Identify which cell holds the provided text, then report its (X, Y) central coordinate. 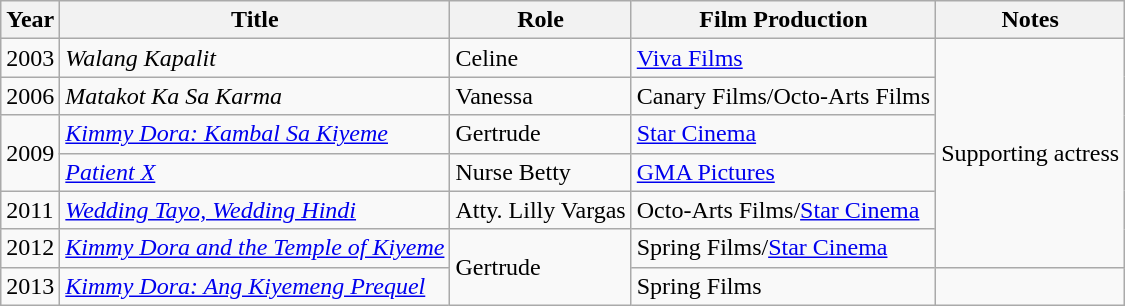
Viva Films (783, 58)
Title (255, 20)
Role (540, 20)
Nurse Betty (540, 172)
2006 (30, 96)
Kimmy Dora: Ang Kiyemeng Prequel (255, 286)
2011 (30, 210)
2003 (30, 58)
2009 (30, 153)
GMA Pictures (783, 172)
Notes (1030, 20)
Kimmy Dora: Kambal Sa Kiyeme (255, 134)
Vanessa (540, 96)
Canary Films/Octo-Arts Films (783, 96)
Patient X (255, 172)
Kimmy Dora and the Temple of Kiyeme (255, 248)
Star Cinema (783, 134)
Walang Kapalit (255, 58)
Spring Films (783, 286)
Spring Films/Star Cinema (783, 248)
Year (30, 20)
Supporting actress (1030, 153)
Film Production (783, 20)
Atty. Lilly Vargas (540, 210)
2012 (30, 248)
2013 (30, 286)
Wedding Tayo, Wedding Hindi (255, 210)
Celine (540, 58)
Matakot Ka Sa Karma (255, 96)
Octo-Arts Films/Star Cinema (783, 210)
